Find where the given text appears and provide that cell's center as [X, Y] coordinate. 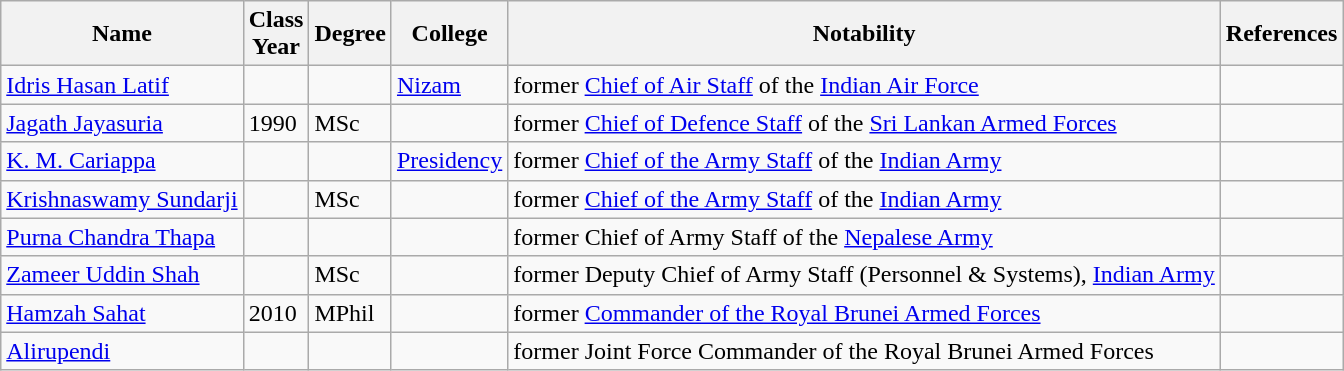
former Commander of the Royal Brunei Armed Forces [864, 313]
2010 [276, 313]
Idris Hasan Latif [122, 85]
1990 [276, 123]
former Deputy Chief of Army Staff (Personnel & Systems), Indian Army [864, 275]
Hamzah Sahat [122, 313]
Krishnaswamy Sundarji [122, 199]
ClassYear [276, 34]
Zameer Uddin Shah [122, 275]
References [1282, 34]
former Joint Force Commander of the Royal Brunei Armed Forces [864, 351]
former Chief of Defence Staff of the Sri Lankan Armed Forces [864, 123]
Nizam [449, 85]
MPhil [350, 313]
Notability [864, 34]
Presidency [449, 161]
K. M. Cariappa [122, 161]
former Chief of Army Staff of the Nepalese Army [864, 237]
Purna Chandra Thapa [122, 237]
Name [122, 34]
former Chief of Air Staff of the Indian Air Force [864, 85]
College [449, 34]
Degree [350, 34]
Jagath Jayasuria [122, 123]
Alirupendi [122, 351]
